Search for the cell housing the specified text and yield its (x, y) center coordinate. 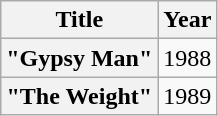
1988 (188, 58)
"The Weight" (80, 96)
Year (188, 20)
Title (80, 20)
"Gypsy Man" (80, 58)
1989 (188, 96)
